Output the (x, y) coordinate of the center of the cell containing the given text.  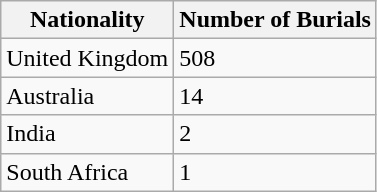
United Kingdom (88, 58)
508 (276, 58)
Nationality (88, 20)
South Africa (88, 172)
14 (276, 96)
Number of Burials (276, 20)
1 (276, 172)
Australia (88, 96)
2 (276, 134)
India (88, 134)
